Capture the cell that displays the provided text and extract its [x, y] central coordinate. 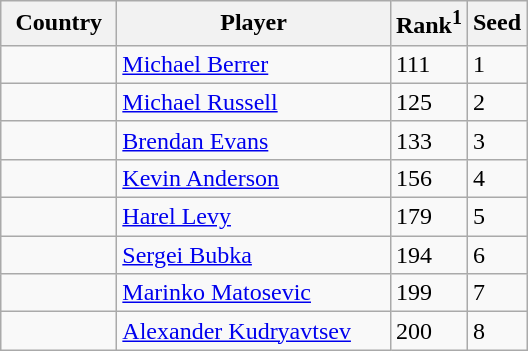
Michael Berrer [254, 64]
7 [496, 293]
133 [428, 140]
Marinko Matosevic [254, 293]
200 [428, 331]
3 [496, 140]
1 [496, 64]
Kevin Anderson [254, 178]
125 [428, 102]
194 [428, 255]
Brendan Evans [254, 140]
111 [428, 64]
199 [428, 293]
Rank1 [428, 24]
4 [496, 178]
6 [496, 255]
Sergei Bubka [254, 255]
Player [254, 24]
Alexander Kudryavtsev [254, 331]
179 [428, 217]
Seed [496, 24]
Michael Russell [254, 102]
5 [496, 217]
8 [496, 331]
156 [428, 178]
2 [496, 102]
Country [59, 24]
Harel Levy [254, 217]
